Provide the (X, Y) coordinate of the cell's center where the given text is located.  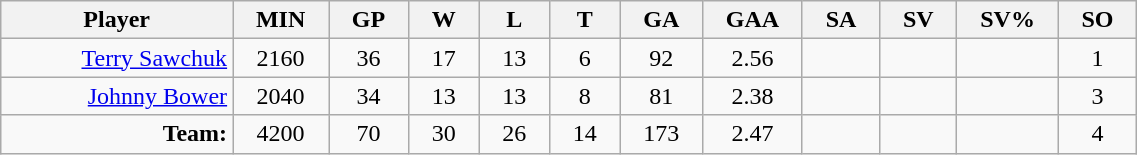
4200 (281, 134)
GP (369, 20)
173 (662, 134)
2.47 (753, 134)
6 (584, 58)
26 (514, 134)
2.38 (753, 96)
GAA (753, 20)
SV% (1008, 20)
2160 (281, 58)
GA (662, 20)
SA (840, 20)
MIN (281, 20)
30 (444, 134)
3 (1098, 96)
70 (369, 134)
14 (584, 134)
Johnny Bower (117, 96)
W (444, 20)
34 (369, 96)
2.56 (753, 58)
1 (1098, 58)
2040 (281, 96)
4 (1098, 134)
36 (369, 58)
L (514, 20)
8 (584, 96)
SV (918, 20)
Terry Sawchuk (117, 58)
SO (1098, 20)
Player (117, 20)
81 (662, 96)
Team: (117, 134)
92 (662, 58)
T (584, 20)
17 (444, 58)
